Locate the cell with the specified text and output its [x, y] center coordinate. 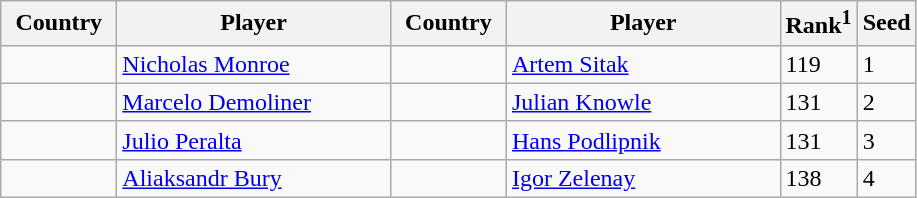
Aliaksandr Bury [254, 178]
Rank1 [818, 24]
4 [886, 178]
119 [818, 64]
Julian Knowle [643, 102]
Hans Podlipnik [643, 140]
138 [818, 178]
Igor Zelenay [643, 178]
Artem Sitak [643, 64]
Seed [886, 24]
1 [886, 64]
Julio Peralta [254, 140]
Nicholas Monroe [254, 64]
Marcelo Demoliner [254, 102]
3 [886, 140]
2 [886, 102]
